Detect which cell encompasses the target text, then output its (X, Y) center coordinate. 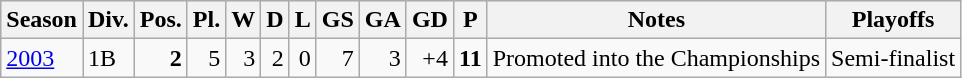
+4 (430, 58)
GD (430, 20)
Season (42, 20)
Pos. (160, 20)
Promoted into the Championships (656, 58)
0 (302, 58)
D (275, 20)
Div. (108, 20)
Notes (656, 20)
Playoffs (894, 20)
GA (382, 20)
7 (338, 58)
L (302, 20)
Semi-finalist (894, 58)
W (244, 20)
Pl. (206, 20)
2003 (42, 58)
5 (206, 58)
GS (338, 20)
1B (108, 58)
11 (470, 58)
P (470, 20)
